Capture the cell that displays the provided text and extract its [X, Y] central coordinate. 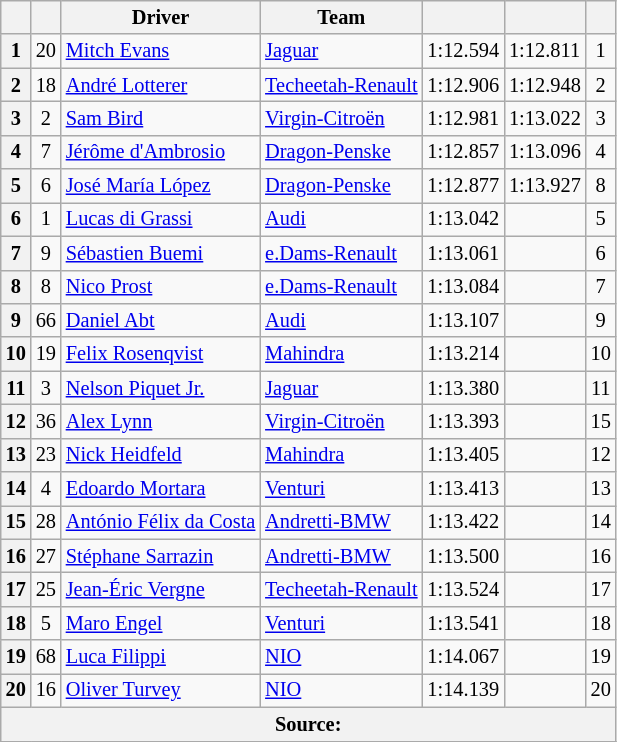
Source: [308, 724]
1:13.096 [545, 152]
1:13.500 [463, 556]
Luca Filippi [160, 657]
Oliver Turvey [160, 690]
1:13.541 [463, 623]
1:13.022 [545, 118]
Sam Bird [160, 118]
Team [341, 17]
Daniel Abt [160, 320]
28 [46, 522]
1:12.857 [463, 152]
Edoardo Mortara [160, 489]
1:13.524 [463, 589]
1:13.413 [463, 489]
1:13.042 [463, 219]
1:13.380 [463, 388]
1:12.948 [545, 85]
Alex Lynn [160, 421]
27 [46, 556]
Sébastien Buemi [160, 253]
Felix Rosenqvist [160, 354]
1:12.811 [545, 51]
1:13.927 [545, 186]
68 [46, 657]
Stéphane Sarrazin [160, 556]
Maro Engel [160, 623]
1:13.107 [463, 320]
1:13.214 [463, 354]
1:13.405 [463, 455]
66 [46, 320]
Nick Heidfeld [160, 455]
Lucas di Grassi [160, 219]
36 [46, 421]
1:14.067 [463, 657]
1:13.084 [463, 287]
Driver [160, 17]
1:13.393 [463, 421]
António Félix da Costa [160, 522]
Mitch Evans [160, 51]
Nelson Piquet Jr. [160, 388]
23 [46, 455]
1:12.906 [463, 85]
Nico Prost [160, 287]
1:12.981 [463, 118]
25 [46, 589]
1:14.139 [463, 690]
André Lotterer [160, 85]
José María López [160, 186]
1:13.061 [463, 253]
1:12.877 [463, 186]
1:13.422 [463, 522]
1:12.594 [463, 51]
Jérôme d'Ambrosio [160, 152]
Jean-Éric Vergne [160, 589]
